Capture the cell that displays the provided text and extract its [X, Y] central coordinate. 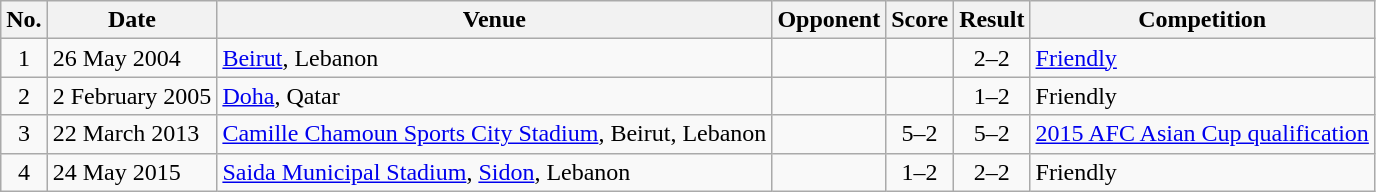
26 May 2004 [132, 58]
Saida Municipal Stadium, Sidon, Lebanon [494, 172]
Result [992, 20]
4 [24, 172]
24 May 2015 [132, 172]
Opponent [829, 20]
No. [24, 20]
Score [920, 20]
Camille Chamoun Sports City Stadium, Beirut, Lebanon [494, 134]
2 February 2005 [132, 96]
2015 AFC Asian Cup qualification [1202, 134]
3 [24, 134]
22 March 2013 [132, 134]
2 [24, 96]
1 [24, 58]
Competition [1202, 20]
Doha, Qatar [494, 96]
Beirut, Lebanon [494, 58]
Date [132, 20]
Venue [494, 20]
